Capture the cell that displays the provided text and extract its [x, y] central coordinate. 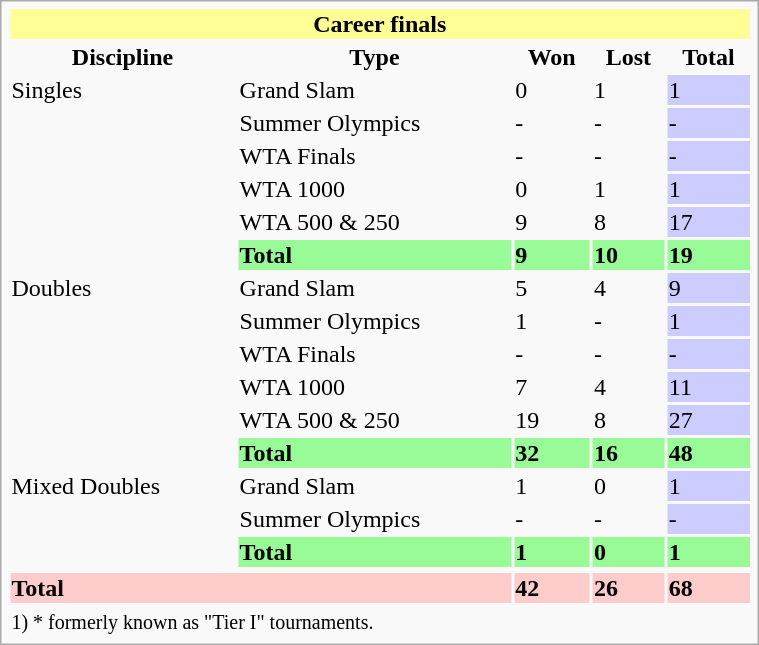
32 [552, 453]
42 [552, 588]
11 [708, 387]
68 [708, 588]
Won [552, 57]
17 [708, 222]
1) * formerly known as "Tier I" tournaments. [380, 621]
Type [374, 57]
27 [708, 420]
10 [629, 255]
7 [552, 387]
Lost [629, 57]
Doubles [122, 370]
48 [708, 453]
Discipline [122, 57]
5 [552, 288]
Singles [122, 172]
Mixed Doubles [122, 519]
16 [629, 453]
Career finals [380, 24]
26 [629, 588]
